Provide the [x, y] coordinate of the cell's center where the given text is located.  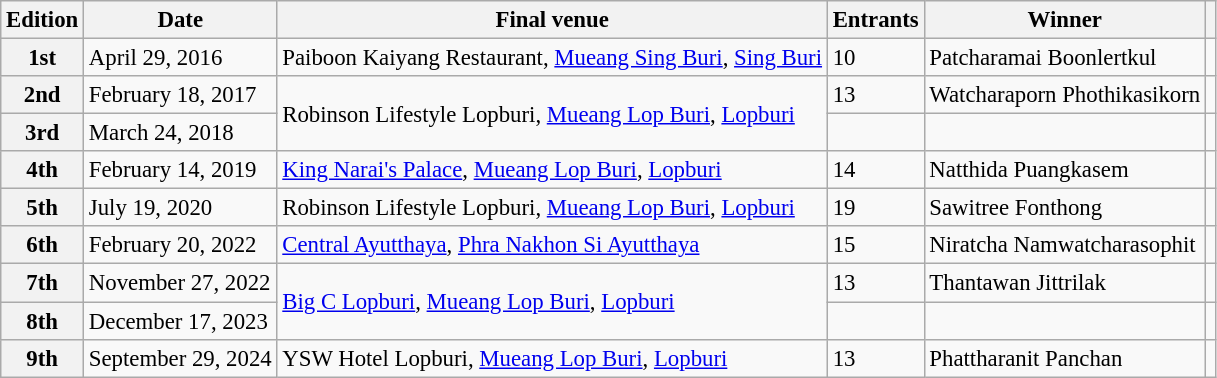
Central Ayutthaya, Phra Nakhon Si Ayutthaya [552, 245]
7th [42, 283]
February 20, 2022 [180, 245]
February 18, 2017 [180, 95]
Patcharamai Boonlertkul [1064, 58]
Big C Lopburi, Mueang Lop Buri, Lopburi [552, 302]
Winner [1064, 20]
November 27, 2022 [180, 283]
Paiboon Kaiyang Restaurant, Mueang Sing Buri, Sing Buri [552, 58]
Niratcha Namwatcharasophit [1064, 245]
February 14, 2019 [180, 170]
1st [42, 58]
3rd [42, 133]
14 [876, 170]
Entrants [876, 20]
December 17, 2023 [180, 321]
September 29, 2024 [180, 358]
Date [180, 20]
Watcharaporn Phothikasikorn [1064, 95]
5th [42, 208]
9th [42, 358]
YSW Hotel Lopburi, Mueang Lop Buri, Lopburi [552, 358]
March 24, 2018 [180, 133]
4th [42, 170]
April 29, 2016 [180, 58]
Phattharanit Panchan [1064, 358]
Edition [42, 20]
8th [42, 321]
2nd [42, 95]
Thantawan Jittrilak [1064, 283]
Final venue [552, 20]
15 [876, 245]
Natthida Puangkasem [1064, 170]
19 [876, 208]
July 19, 2020 [180, 208]
6th [42, 245]
Sawitree Fonthong [1064, 208]
10 [876, 58]
King Narai's Palace, Mueang Lop Buri, Lopburi [552, 170]
